Locate the cell with the specified text and output its (x, y) center coordinate. 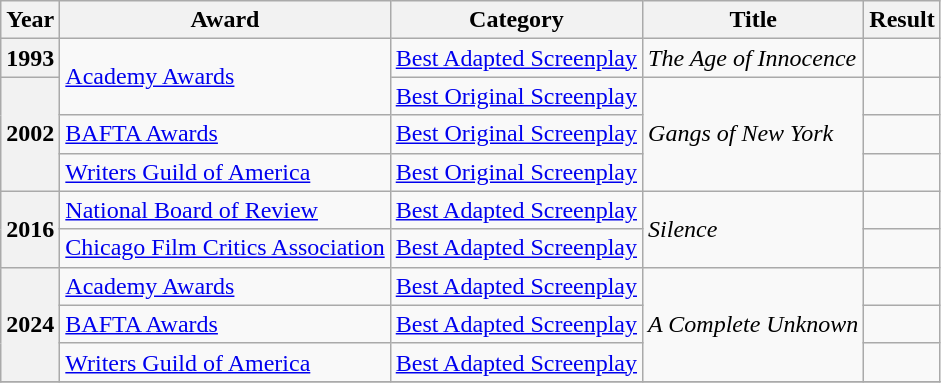
1993 (30, 58)
2016 (30, 229)
Silence (754, 229)
The Age of Innocence (754, 58)
Title (754, 20)
National Board of Review (225, 210)
2002 (30, 134)
2024 (30, 324)
Gangs of New York (754, 134)
Year (30, 20)
A Complete Unknown (754, 324)
Chicago Film Critics Association (225, 248)
Award (225, 20)
Result (902, 20)
Category (516, 20)
